Determine the (X, Y) coordinate at the center of the cell enclosing the given text.  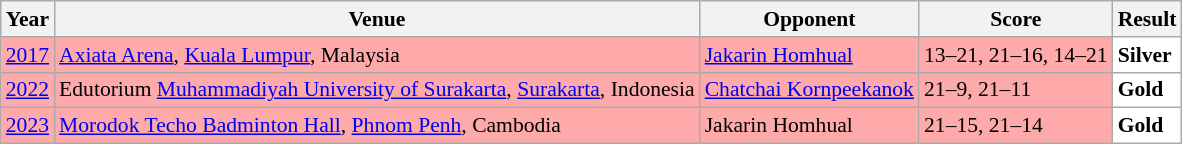
2023 (28, 126)
Venue (377, 19)
Result (1148, 19)
21–15, 21–14 (1016, 126)
2017 (28, 55)
Axiata Arena, Kuala Lumpur, Malaysia (377, 55)
13–21, 21–16, 14–21 (1016, 55)
Morodok Techo Badminton Hall, Phnom Penh, Cambodia (377, 126)
Edutorium Muhammadiyah University of Surakarta, Surakarta, Indonesia (377, 90)
Chatchai Kornpeekanok (810, 90)
2022 (28, 90)
Silver (1148, 55)
21–9, 21–11 (1016, 90)
Score (1016, 19)
Opponent (810, 19)
Year (28, 19)
